For the text-containing cell, return its midpoint in (X, Y) coordinate format. 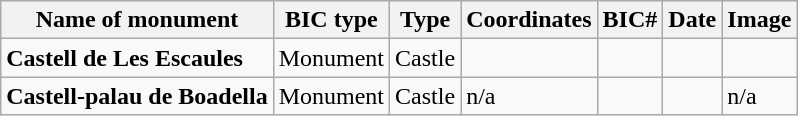
Image (760, 20)
Coordinates (529, 20)
Date (692, 20)
Type (426, 20)
BIC# (630, 20)
BIC type (331, 20)
Name of monument (137, 20)
Castell de Les Escaules (137, 58)
Castell-palau de Boadella (137, 96)
